Output the [x, y] coordinate of the center of the cell containing the given text.  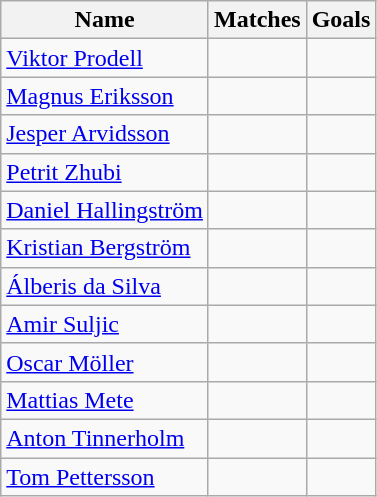
Viktor Prodell [105, 58]
Jesper Arvidsson [105, 134]
Kristian Bergström [105, 248]
Mattias Mete [105, 400]
Name [105, 20]
Goals [341, 20]
Matches [257, 20]
Petrit Zhubi [105, 172]
Álberis da Silva [105, 286]
Anton Tinnerholm [105, 438]
Magnus Eriksson [105, 96]
Oscar Möller [105, 362]
Tom Pettersson [105, 477]
Amir Suljic [105, 324]
Daniel Hallingström [105, 210]
